Determine the [X, Y] coordinate at the center of the cell enclosing the given text.  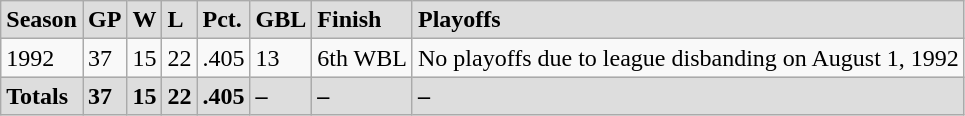
L [180, 20]
Totals [42, 96]
1992 [42, 58]
13 [281, 58]
6th WBL [362, 58]
No playoffs due to league disbanding on August 1, 1992 [688, 58]
Finish [362, 20]
W [144, 20]
Playoffs [688, 20]
Season [42, 20]
Pct. [224, 20]
GBL [281, 20]
GP [104, 20]
